Find where the given text appears and provide that cell's center as (X, Y) coordinate. 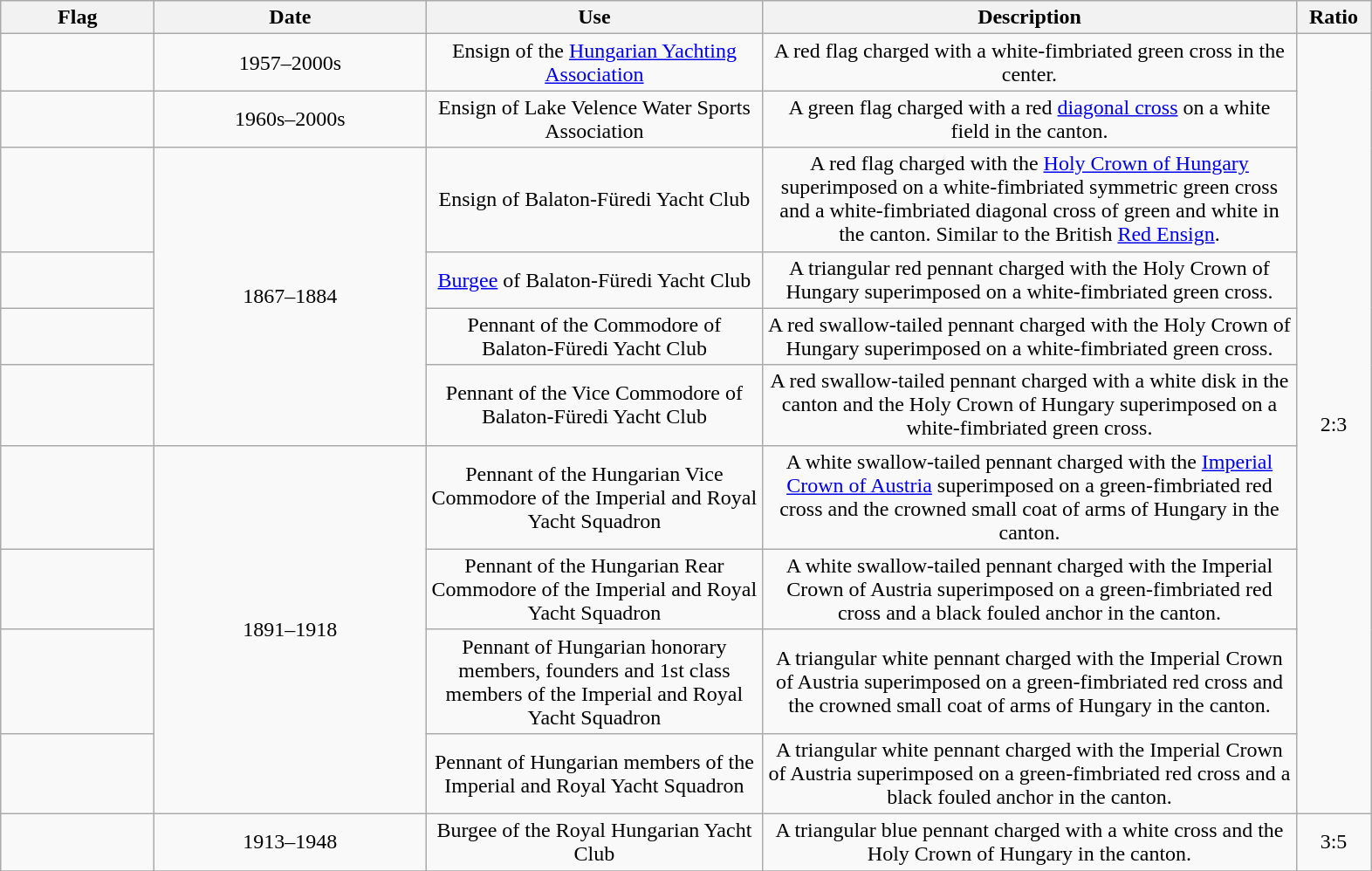
Pennant of the Commodore of Balaton-Füredi Yacht Club (594, 337)
1867–1884 (290, 297)
Burgee of the Royal Hungarian Yacht Club (594, 841)
Pennant of the Hungarian Vice Commodore of the Imperial and Royal Yacht Squadron (594, 497)
Ensign of Balaton-Füredi Yacht Club (594, 199)
A triangular red pennant charged with the Holy Crown of Hungary superimposed on a white-fimbriated green cross. (1030, 279)
A green flag charged with a red diagonal cross on a white field in the canton. (1030, 119)
Pennant of the Hungarian Rear Commodore of the Imperial and Royal Yacht Squadron (594, 589)
Ensign of the Hungarian Yachting Association (594, 63)
Date (290, 17)
Pennant of the Vice Commodore of Balaton-Füredi Yacht Club (594, 405)
1891–1918 (290, 629)
3:5 (1334, 841)
1957–2000s (290, 63)
Pennant of Hungarian honorary members, founders and 1st class members of the Imperial and Royal Yacht Squadron (594, 681)
Burgee of Balaton-Füredi Yacht Club (594, 279)
A red swallow-tailed pennant charged with the Holy Crown of Hungary superimposed on a white-fimbriated green cross. (1030, 337)
A red flag charged with a white-fimbriated green cross in the center. (1030, 63)
2:3 (1334, 424)
Use (594, 17)
A triangular blue pennant charged with a white cross and the Holy Crown of Hungary in the canton. (1030, 841)
Pennant of Hungarian members of the Imperial and Royal Yacht Squadron (594, 773)
Flag (78, 17)
Ratio (1334, 17)
Description (1030, 17)
1960s–2000s (290, 119)
A red swallow-tailed pennant charged with a white disk in the canton and the Holy Crown of Hungary superimposed on a white-fimbriated green cross. (1030, 405)
Ensign of Lake Velence Water Sports Association (594, 119)
1913–1948 (290, 841)
